From the cell containing the given text, extract its center point as (X, Y) coordinate. 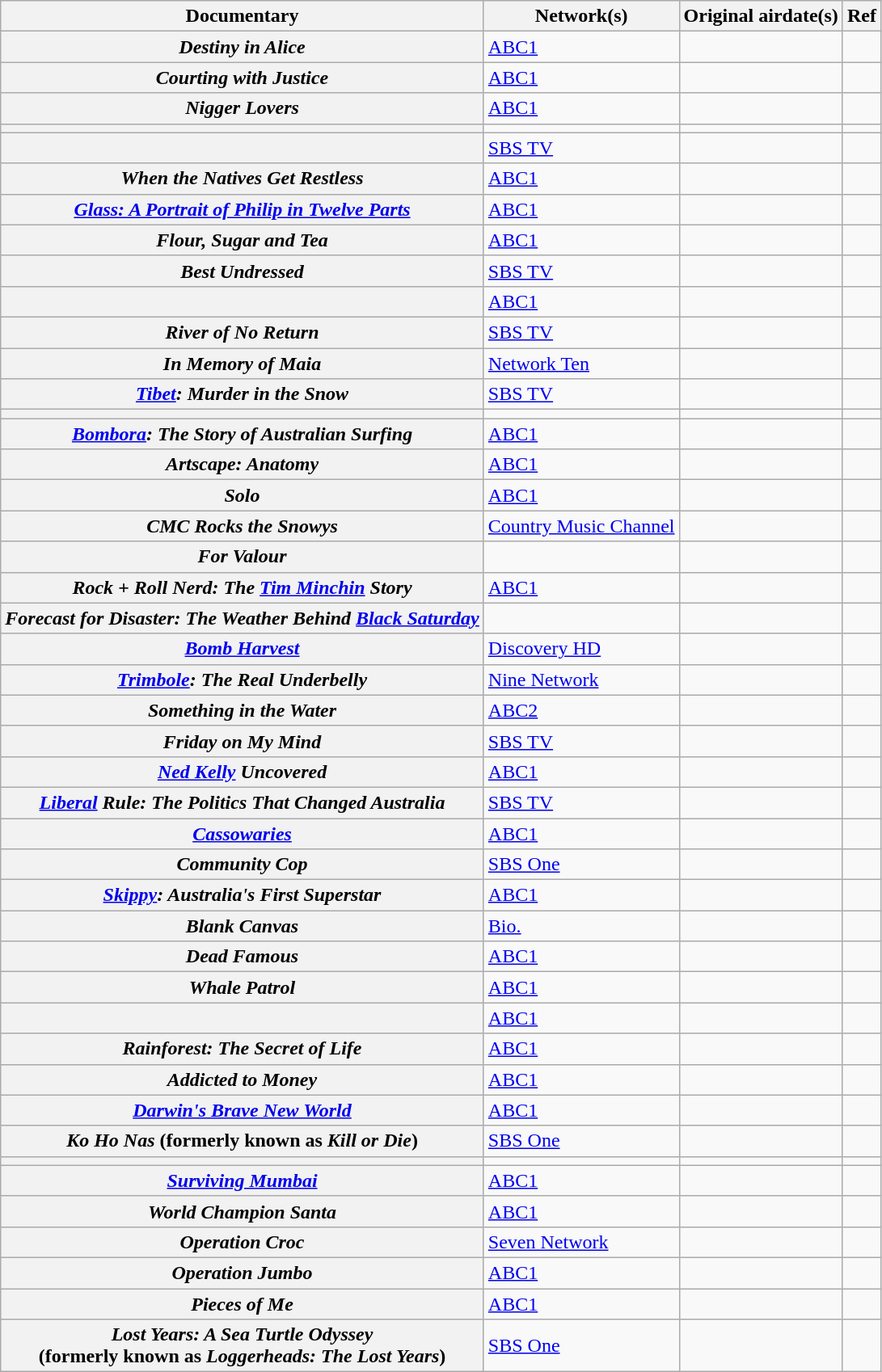
Darwin's Brave New World (243, 1110)
Ned Kelly Uncovered (243, 772)
Nine Network (581, 680)
Pieces of Me (243, 1303)
ABC2 (581, 710)
Liberal Rule: The Politics That Changed Australia (243, 802)
In Memory of Maia (243, 363)
Discovery HD (581, 649)
Flour, Sugar and Tea (243, 240)
When the Natives Get Restless (243, 179)
Addicted to Money (243, 1080)
Best Undressed (243, 271)
Rainforest: The Secret of Life (243, 1049)
Forecast for Disaster: The Weather Behind Black Saturday (243, 618)
River of No Return (243, 332)
Nigger Lovers (243, 108)
Seven Network (581, 1242)
Whale Patrol (243, 987)
Artscape: Anatomy (243, 465)
Operation Croc (243, 1242)
Friday on My Mind (243, 741)
Ko Ho Nas (formerly known as Kill or Die) (243, 1141)
Network(s) (581, 16)
Rock + Roll Nerd: The Tim Minchin Story (243, 587)
Destiny in Alice (243, 47)
Lost Years: A Sea Turtle Odyssey(formerly known as Loggerheads: The Lost Years) (243, 1346)
Glass: A Portrait of Philip in Twelve Parts (243, 209)
Operation Jumbo (243, 1273)
Documentary (243, 16)
Dead Famous (243, 957)
Courting with Justice (243, 78)
Tibet: Murder in the Snow (243, 394)
Bombora: The Story of Australian Surfing (243, 434)
Trimbole: The Real Underbelly (243, 680)
Blank Canvas (243, 926)
For Valour (243, 557)
Network Ten (581, 363)
Something in the Water (243, 710)
Original airdate(s) (761, 16)
Ref (862, 16)
Community Cop (243, 865)
Surviving Mumbai (243, 1181)
Solo (243, 495)
World Champion Santa (243, 1211)
Cassowaries (243, 833)
Country Music Channel (581, 526)
CMC Rocks the Snowys (243, 526)
Bomb Harvest (243, 649)
Bio. (581, 926)
Skippy: Australia's First Superstar (243, 895)
